For the text-containing cell, return its midpoint in [X, Y] coordinate format. 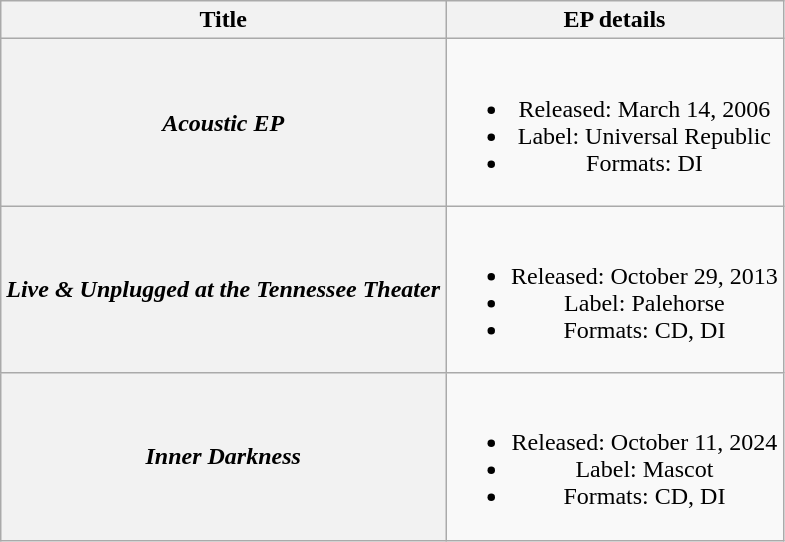
Released: March 14, 2006Label: Universal RepublicFormats: DI [615, 122]
Live & Unplugged at the Tennessee Theater [224, 290]
Title [224, 20]
EP details [615, 20]
Inner Darkness [224, 456]
Released: October 29, 2013Label: PalehorseFormats: CD, DI [615, 290]
Acoustic EP [224, 122]
Released: October 11, 2024Label: MascotFormats: CD, DI [615, 456]
